Find where the given text appears and provide that cell's center as (x, y) coordinate. 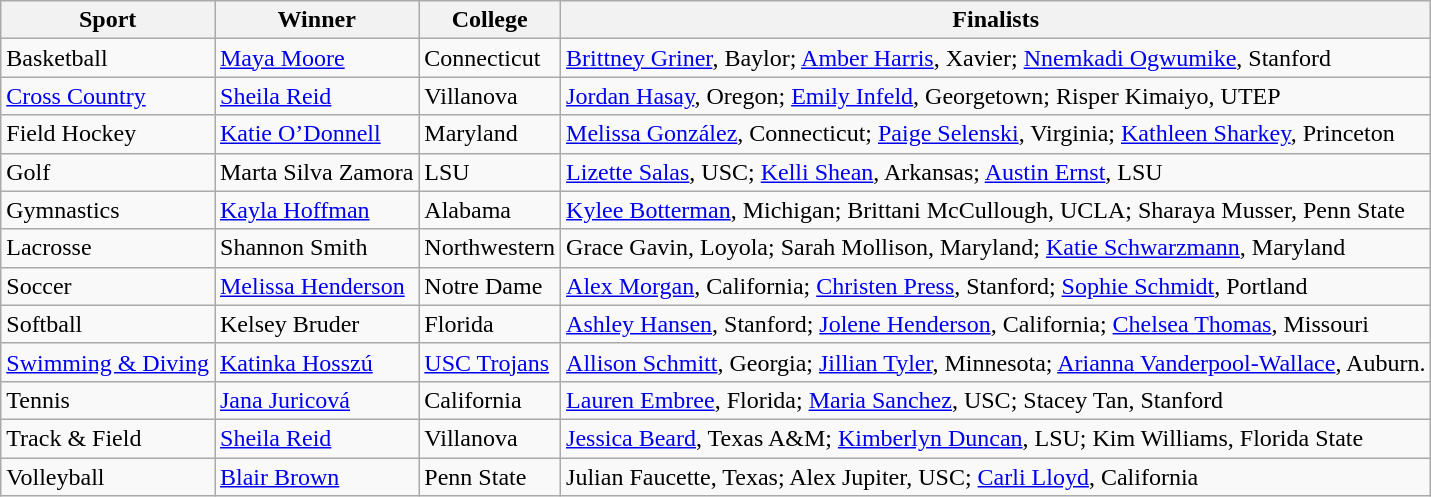
Grace Gavin, Loyola; Sarah Mollison, Maryland; Katie Schwarzmann, Maryland (996, 248)
Track & Field (108, 438)
Maryland (490, 134)
Connecticut (490, 58)
Penn State (490, 477)
Golf (108, 172)
Northwestern (490, 248)
Volleyball (108, 477)
Julian Faucette, Texas; Alex Jupiter, USC; Carli Lloyd, California (996, 477)
Melissa Henderson (316, 286)
Kylee Botterman, Michigan; Brittani McCullough, UCLA; Sharaya Musser, Penn State (996, 210)
Allison Schmitt, Georgia; Jillian Tyler, Minnesota; Arianna Vanderpool-Wallace, Auburn. (996, 362)
Jana Juricová (316, 400)
Notre Dame (490, 286)
Jessica Beard, Texas A&M; Kimberlyn Duncan, LSU; Kim Williams, Florida State (996, 438)
College (490, 20)
Winner (316, 20)
Alex Morgan, California; Christen Press, Stanford; Sophie Schmidt, Portland (996, 286)
LSU (490, 172)
USC Trojans (490, 362)
Alabama (490, 210)
Lizette Salas, USC; Kelli Shean, Arkansas; Austin Ernst, LSU (996, 172)
Finalists (996, 20)
Softball (108, 324)
Florida (490, 324)
Lauren Embree, Florida; Maria Sanchez, USC; Stacey Tan, Stanford (996, 400)
Gymnastics (108, 210)
Marta Silva Zamora (316, 172)
Basketball (108, 58)
Ashley Hansen, Stanford; Jolene Henderson, California; Chelsea Thomas, Missouri (996, 324)
Katinka Hosszú (316, 362)
Brittney Griner, Baylor; Amber Harris, Xavier; Nnemkadi Ogwumike, Stanford (996, 58)
Kelsey Bruder (316, 324)
California (490, 400)
Jordan Hasay, Oregon; Emily Infeld, Georgetown; Risper Kimaiyo, UTEP (996, 96)
Kayla Hoffman (316, 210)
Cross Country (108, 96)
Melissa González, Connecticut; Paige Selenski, Virginia; Kathleen Sharkey, Princeton (996, 134)
Field Hockey (108, 134)
Blair Brown (316, 477)
Swimming & Diving (108, 362)
Tennis (108, 400)
Shannon Smith (316, 248)
Maya Moore (316, 58)
Soccer (108, 286)
Katie O’Donnell (316, 134)
Sport (108, 20)
Lacrosse (108, 248)
